Identify which cell holds the provided text, then report its (x, y) central coordinate. 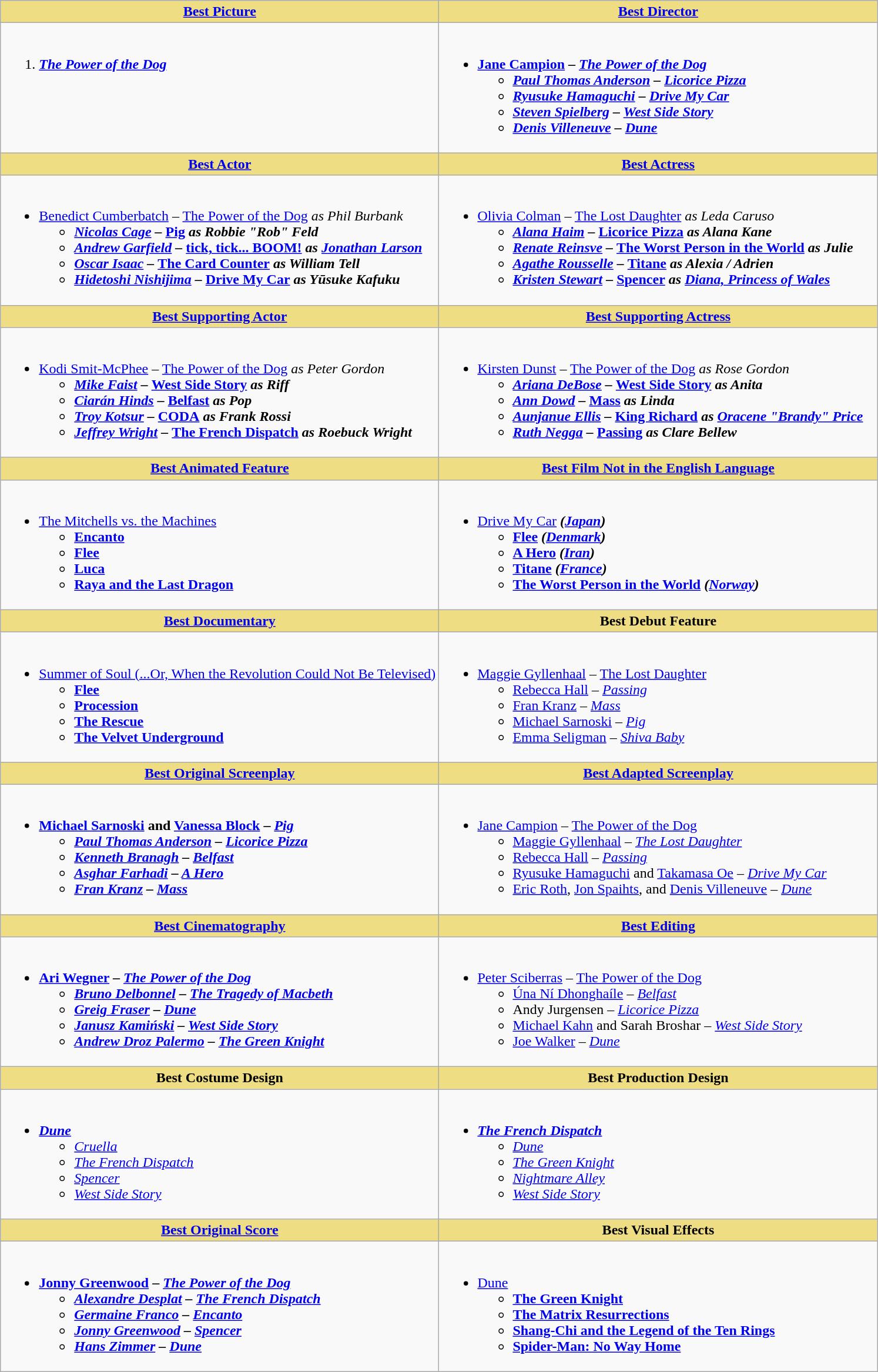
Best Original Screenplay (220, 773)
The Mitchells vs. the MachinesEncantoFleeLucaRaya and the Last Dragon (220, 544)
Best Original Score (220, 1230)
Best Actor (220, 164)
Best Adapted Screenplay (658, 773)
Summer of Soul (...Or, When the Revolution Could Not Be Televised)FleeProcessionThe RescueThe Velvet Underground (220, 697)
Maggie Gyllenhaal – The Lost DaughterRebecca Hall – PassingFran Kranz – MassMichael Sarnoski – PigEmma Seligman – Shiva Baby (658, 697)
Michael Sarnoski and Vanessa Block – PigPaul Thomas Anderson – Licorice PizzaKenneth Branagh – BelfastAsghar Farhadi – A HeroFran Kranz – Mass (220, 849)
Best Actress (658, 164)
Best Film Not in the English Language (658, 469)
The French DispatchDuneThe Green KnightNightmare AlleyWest Side Story (658, 1155)
Best Picture (220, 12)
Best Cinematography (220, 926)
Drive My Car (Japan)Flee (Denmark)A Hero (Iran)Titane (France)The Worst Person in the World (Norway) (658, 544)
Best Editing (658, 926)
Best Documentary (220, 621)
Best Supporting Actress (658, 316)
Best Supporting Actor (220, 316)
Best Director (658, 12)
DuneCruellaThe French DispatchSpencerWest Side Story (220, 1155)
Best Costume Design (220, 1078)
The Power of the Dog (220, 88)
Best Animated Feature (220, 469)
Best Visual Effects (658, 1230)
Best Debut Feature (658, 621)
Best Production Design (658, 1078)
DuneThe Green KnightThe Matrix ResurrectionsShang-Chi and the Legend of the Ten RingsSpider-Man: No Way Home (658, 1306)
Jonny Greenwood – The Power of the DogAlexandre Desplat – The French DispatchGermaine Franco – EncantoJonny Greenwood – SpencerHans Zimmer – Dune (220, 1306)
